Capture the cell that displays the provided text and extract its [x, y] central coordinate. 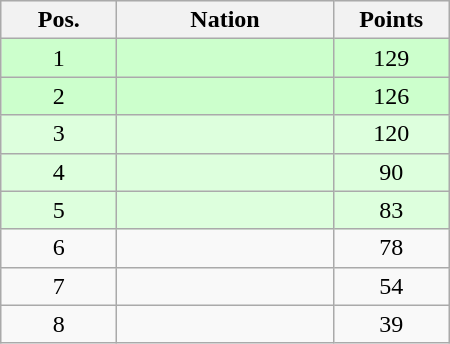
1 [59, 58]
39 [391, 324]
3 [59, 134]
Nation [225, 20]
126 [391, 96]
129 [391, 58]
120 [391, 134]
5 [59, 210]
8 [59, 324]
7 [59, 286]
90 [391, 172]
Points [391, 20]
78 [391, 248]
83 [391, 210]
6 [59, 248]
4 [59, 172]
Pos. [59, 20]
2 [59, 96]
54 [391, 286]
